Return the (X, Y) coordinate for the center point of the cell that contains the specified text.  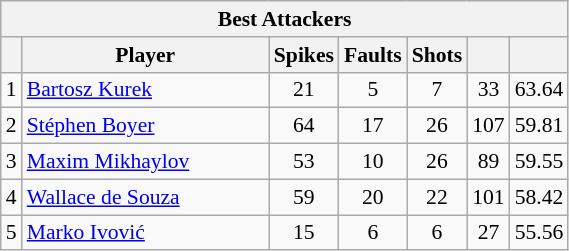
59 (304, 197)
27 (488, 233)
Shots (438, 55)
Maxim Mikhaylov (146, 162)
58.42 (540, 197)
1 (12, 90)
10 (373, 162)
55.56 (540, 233)
Spikes (304, 55)
107 (488, 126)
89 (488, 162)
59.81 (540, 126)
59.55 (540, 162)
Marko Ivović (146, 233)
21 (304, 90)
Wallace de Souza (146, 197)
4 (12, 197)
63.64 (540, 90)
Stéphen Boyer (146, 126)
Best Attackers (285, 19)
Faults (373, 55)
Player (146, 55)
101 (488, 197)
17 (373, 126)
22 (438, 197)
20 (373, 197)
33 (488, 90)
Bartosz Kurek (146, 90)
53 (304, 162)
64 (304, 126)
2 (12, 126)
7 (438, 90)
15 (304, 233)
3 (12, 162)
